Pinpoint the cell where the given text exists, returning its (x, y) midpoint coordinate. 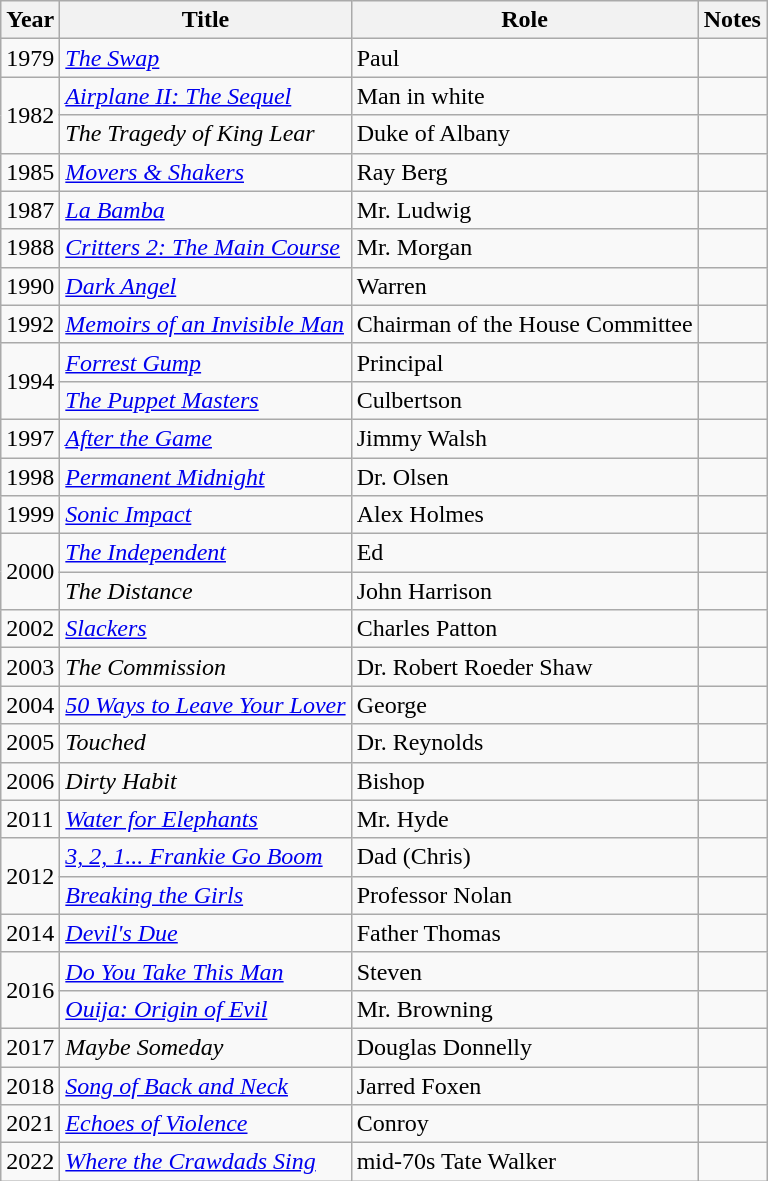
2003 (30, 667)
Movers & Shakers (206, 172)
Do You Take This Man (206, 971)
2006 (30, 781)
Sonic Impact (206, 515)
Warren (524, 286)
Ray Berg (524, 172)
Song of Back and Neck (206, 1085)
Douglas Donnelly (524, 1047)
Alex Holmes (524, 515)
Jimmy Walsh (524, 438)
Title (206, 20)
Jarred Foxen (524, 1085)
Dad (Chris) (524, 857)
Devil's Due (206, 933)
Notes (732, 20)
Mr. Hyde (524, 819)
Ed (524, 553)
Principal (524, 362)
Touched (206, 743)
2018 (30, 1085)
mid-70s Tate Walker (524, 1162)
1979 (30, 58)
Professor Nolan (524, 895)
Man in white (524, 96)
After the Game (206, 438)
Airplane II: The Sequel (206, 96)
Dirty Habit (206, 781)
Slackers (206, 629)
Mr. Browning (524, 1009)
1998 (30, 477)
Water for Elephants (206, 819)
The Distance (206, 591)
1988 (30, 248)
Ouija: Origin of Evil (206, 1009)
Forrest Gump (206, 362)
Bishop (524, 781)
1994 (30, 381)
2004 (30, 705)
1985 (30, 172)
Culbertson (524, 400)
The Tragedy of King Lear (206, 134)
Where the Crawdads Sing (206, 1162)
2005 (30, 743)
Paul (524, 58)
Dr. Olsen (524, 477)
Charles Patton (524, 629)
2016 (30, 990)
2002 (30, 629)
2021 (30, 1124)
2012 (30, 876)
2011 (30, 819)
Echoes of Violence (206, 1124)
Duke of Albany (524, 134)
1990 (30, 286)
The Independent (206, 553)
Dark Angel (206, 286)
Father Thomas (524, 933)
John Harrison (524, 591)
1987 (30, 210)
Dr. Reynolds (524, 743)
Chairman of the House Committee (524, 324)
1997 (30, 438)
The Commission (206, 667)
George (524, 705)
Maybe Someday (206, 1047)
Steven (524, 971)
2000 (30, 572)
The Puppet Masters (206, 400)
Memoirs of an Invisible Man (206, 324)
Mr. Morgan (524, 248)
Role (524, 20)
Mr. Ludwig (524, 210)
2022 (30, 1162)
Breaking the Girls (206, 895)
1982 (30, 115)
Permanent Midnight (206, 477)
Critters 2: The Main Course (206, 248)
Year (30, 20)
2014 (30, 933)
1999 (30, 515)
Conroy (524, 1124)
The Swap (206, 58)
Dr. Robert Roeder Shaw (524, 667)
2017 (30, 1047)
La Bamba (206, 210)
1992 (30, 324)
50 Ways to Leave Your Lover (206, 705)
3, 2, 1... Frankie Go Boom (206, 857)
